Output the [X, Y] coordinate of the center of the cell containing the given text.  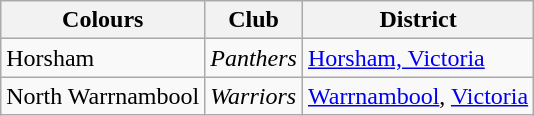
Warriors [254, 96]
Colours [103, 20]
Warrnambool, Victoria [418, 96]
Horsham, Victoria [418, 58]
North Warrnambool [103, 96]
Panthers [254, 58]
Club [254, 20]
Horsham [103, 58]
District [418, 20]
